Locate the cell with the specified text and output its [X, Y] center coordinate. 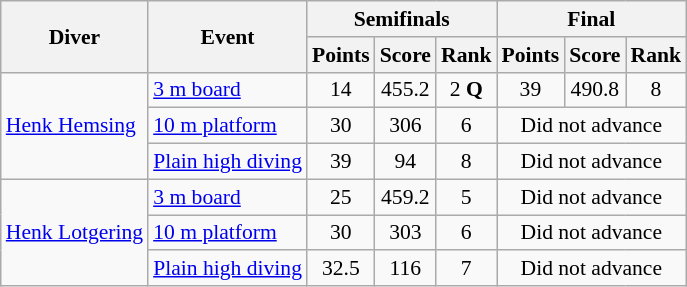
Event [228, 36]
455.2 [406, 90]
2 Q [466, 90]
Final [592, 19]
25 [341, 197]
7 [466, 269]
Diver [74, 36]
94 [406, 162]
306 [406, 126]
Henk Hemsing [74, 126]
116 [406, 269]
490.8 [594, 90]
5 [466, 197]
459.2 [406, 197]
Henk Lotgering [74, 232]
303 [406, 233]
32.5 [341, 269]
14 [341, 90]
Semifinals [402, 19]
